Return the (X, Y) coordinate for the center point of the cell that contains the specified text.  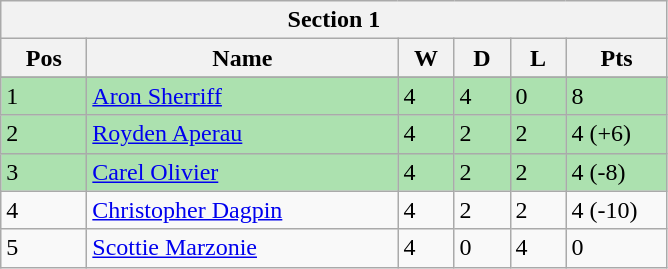
Aron Sherriff (242, 96)
Pts (616, 58)
3 (44, 172)
Scottie Marzonie (242, 248)
4 (+6) (616, 134)
Carel Olivier (242, 172)
8 (616, 96)
Section 1 (334, 20)
L (538, 58)
Royden Aperau (242, 134)
W (426, 58)
4 (-8) (616, 172)
Pos (44, 58)
D (482, 58)
Name (242, 58)
Christopher Dagpin (242, 210)
5 (44, 248)
4 (-10) (616, 210)
1 (44, 96)
